Scan for the cell matching the given text and deliver its (x, y) coordinate at center. 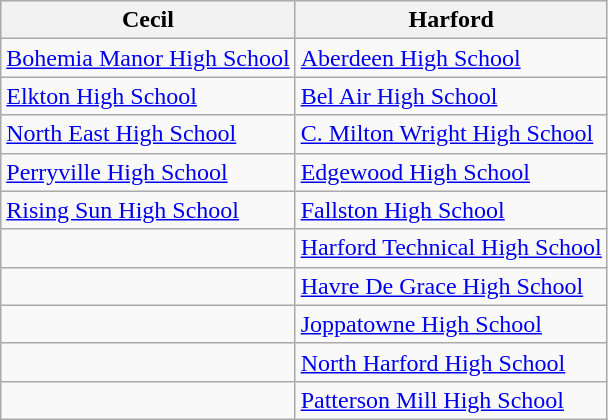
C. Milton Wright High School (451, 134)
Havre De Grace High School (451, 286)
Edgewood High School (451, 172)
Elkton High School (148, 96)
Harford Technical High School (451, 248)
Patterson Mill High School (451, 400)
North Harford High School (451, 362)
Fallston High School (451, 210)
Perryville High School (148, 172)
Joppatowne High School (451, 324)
Rising Sun High School (148, 210)
Cecil (148, 20)
Bel Air High School (451, 96)
Bohemia Manor High School (148, 58)
Aberdeen High School (451, 58)
North East High School (148, 134)
Harford (451, 20)
